Output the (X, Y) coordinate of the center of the cell containing the given text.  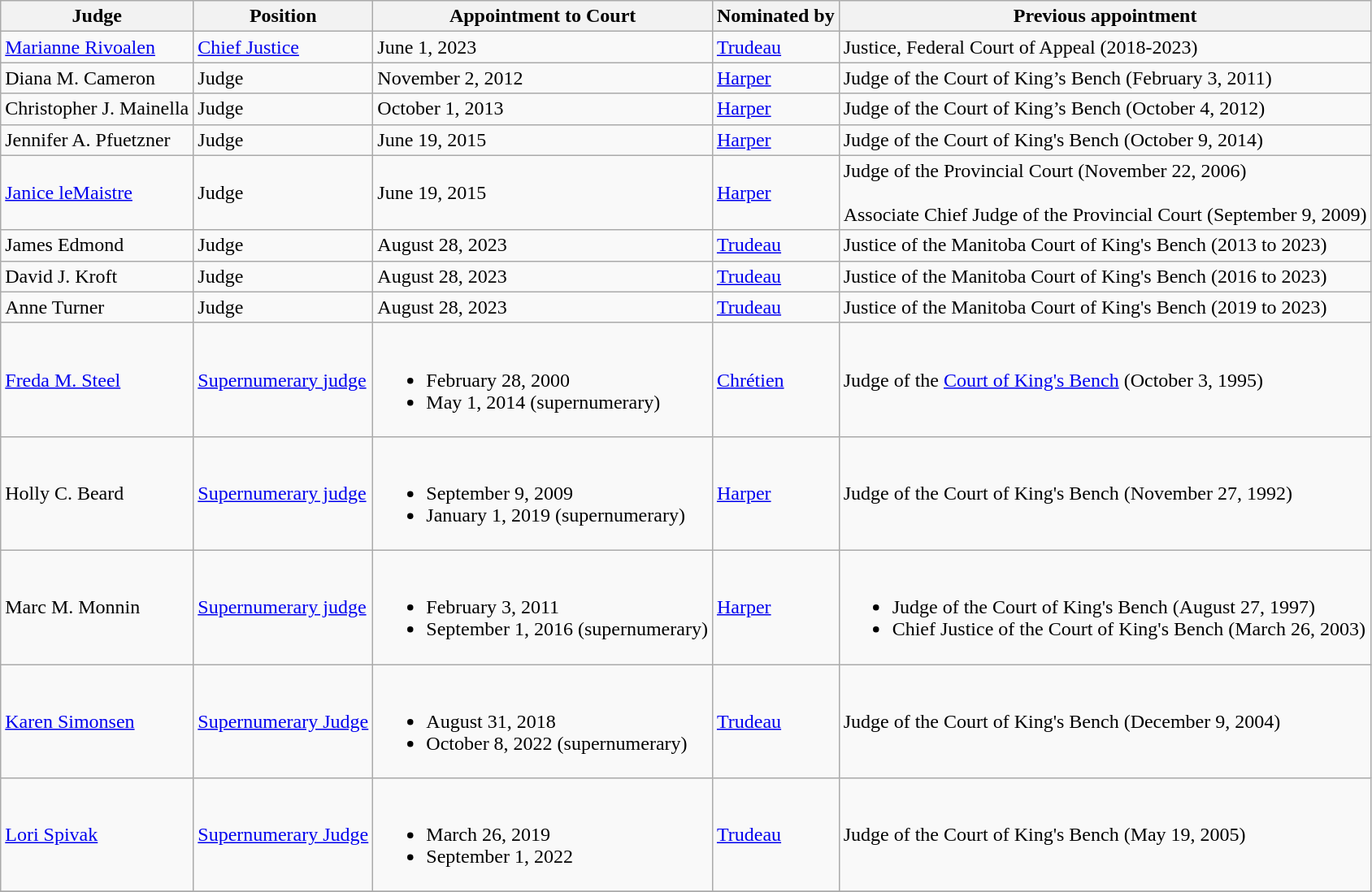
Anne Turner (98, 307)
Judge of the Court of King's Bench (December 9, 2004) (1105, 721)
Justice of the Manitoba Court of King's Bench (2019 to 2023) (1105, 307)
February 3, 2011September 1, 2016 (supernumerary) (543, 607)
Justice of the Manitoba Court of King's Bench (2016 to 2023) (1105, 276)
Judge of the Court of King's Bench (October 3, 1995) (1105, 379)
September 9, 2009January 1, 2019 (supernumerary) (543, 493)
David J. Kroft (98, 276)
Judge of the Court of King's Bench (October 9, 2014) (1105, 140)
Position (283, 16)
Judge of the Court of King’s Bench (February 3, 2011) (1105, 78)
November 2, 2012 (543, 78)
Justice of the Manitoba Court of King's Bench (2013 to 2023) (1105, 245)
Karen Simonsen (98, 721)
Diana M. Cameron (98, 78)
Judge of the Court of King’s Bench (October 4, 2012) (1105, 109)
June 1, 2023 (543, 47)
Chief Justice (283, 47)
Marc M. Monnin (98, 607)
Justice, Federal Court of Appeal (2018-2023) (1105, 47)
Freda M. Steel (98, 379)
Jennifer A. Pfuetzner (98, 140)
Holly C. Beard (98, 493)
Christopher J. Mainella (98, 109)
Marianne Rivoalen (98, 47)
August 31, 2018October 8, 2022 (supernumerary) (543, 721)
March 26, 2019September 1, 2022 (543, 835)
Judge of the Provincial Court (November 22, 2006) Associate Chief Judge of the Provincial Court (September 9, 2009) (1105, 193)
October 1, 2013 (543, 109)
Nominated by (775, 16)
February 28, 2000May 1, 2014 (supernumerary) (543, 379)
Judge of the Court of King's Bench (August 27, 1997)Chief Justice of the Court of King's Bench (March 26, 2003) (1105, 607)
Previous appointment (1105, 16)
Judge of the Court of King's Bench (May 19, 2005) (1105, 835)
James Edmond (98, 245)
Lori Spivak (98, 835)
Judge of the Court of King's Bench (November 27, 1992) (1105, 493)
Janice leMaistre (98, 193)
Appointment to Court (543, 16)
Chrétien (775, 379)
